Search for the cell housing the specified text and yield its [X, Y] center coordinate. 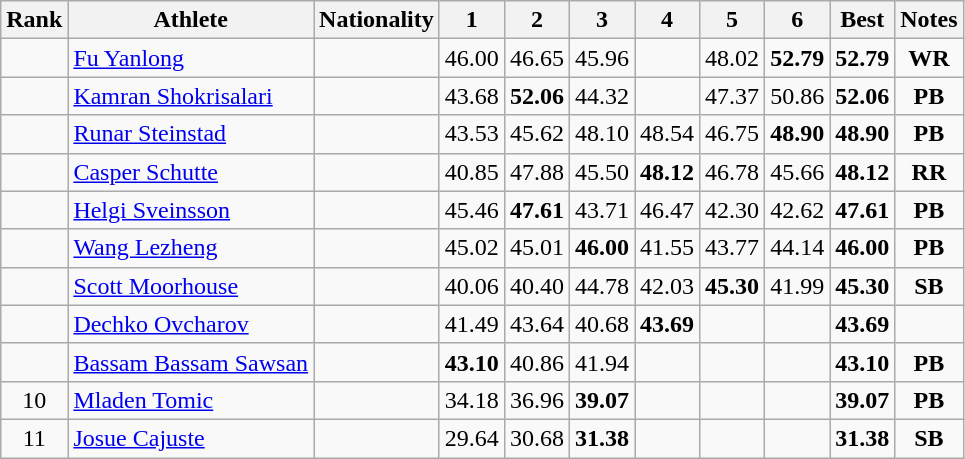
Notes [929, 20]
41.94 [602, 362]
43.64 [536, 324]
5 [732, 20]
42.62 [798, 210]
29.64 [472, 438]
40.86 [536, 362]
45.50 [602, 172]
48.02 [732, 58]
Nationality [377, 20]
40.68 [602, 324]
46.75 [732, 134]
3 [602, 20]
Best [862, 20]
Athlete [191, 20]
Josue Cajuste [191, 438]
Wang Lezheng [191, 248]
43.77 [732, 248]
41.49 [472, 324]
44.78 [602, 286]
Casper Schutte [191, 172]
Fu Yanlong [191, 58]
45.96 [602, 58]
41.55 [666, 248]
34.18 [472, 400]
45.02 [472, 248]
50.86 [798, 96]
43.71 [602, 210]
45.66 [798, 172]
6 [798, 20]
30.68 [536, 438]
47.88 [536, 172]
45.62 [536, 134]
Dechko Ovcharov [191, 324]
Bassam Bassam Sawsan [191, 362]
48.10 [602, 134]
4 [666, 20]
WR [929, 58]
43.68 [472, 96]
RR [929, 172]
42.30 [732, 210]
46.65 [536, 58]
45.46 [472, 210]
40.06 [472, 286]
40.85 [472, 172]
45.01 [536, 248]
40.40 [536, 286]
2 [536, 20]
Helgi Sveinsson [191, 210]
42.03 [666, 286]
48.54 [666, 134]
46.78 [732, 172]
43.53 [472, 134]
44.32 [602, 96]
46.47 [666, 210]
Rank [34, 20]
Mladen Tomic [191, 400]
1 [472, 20]
10 [34, 400]
Runar Steinstad [191, 134]
44.14 [798, 248]
47.37 [732, 96]
41.99 [798, 286]
Kamran Shokrisalari [191, 96]
11 [34, 438]
36.96 [536, 400]
Scott Moorhouse [191, 286]
